Extract the (X, Y) coordinate from the center of the cell holding the provided text.  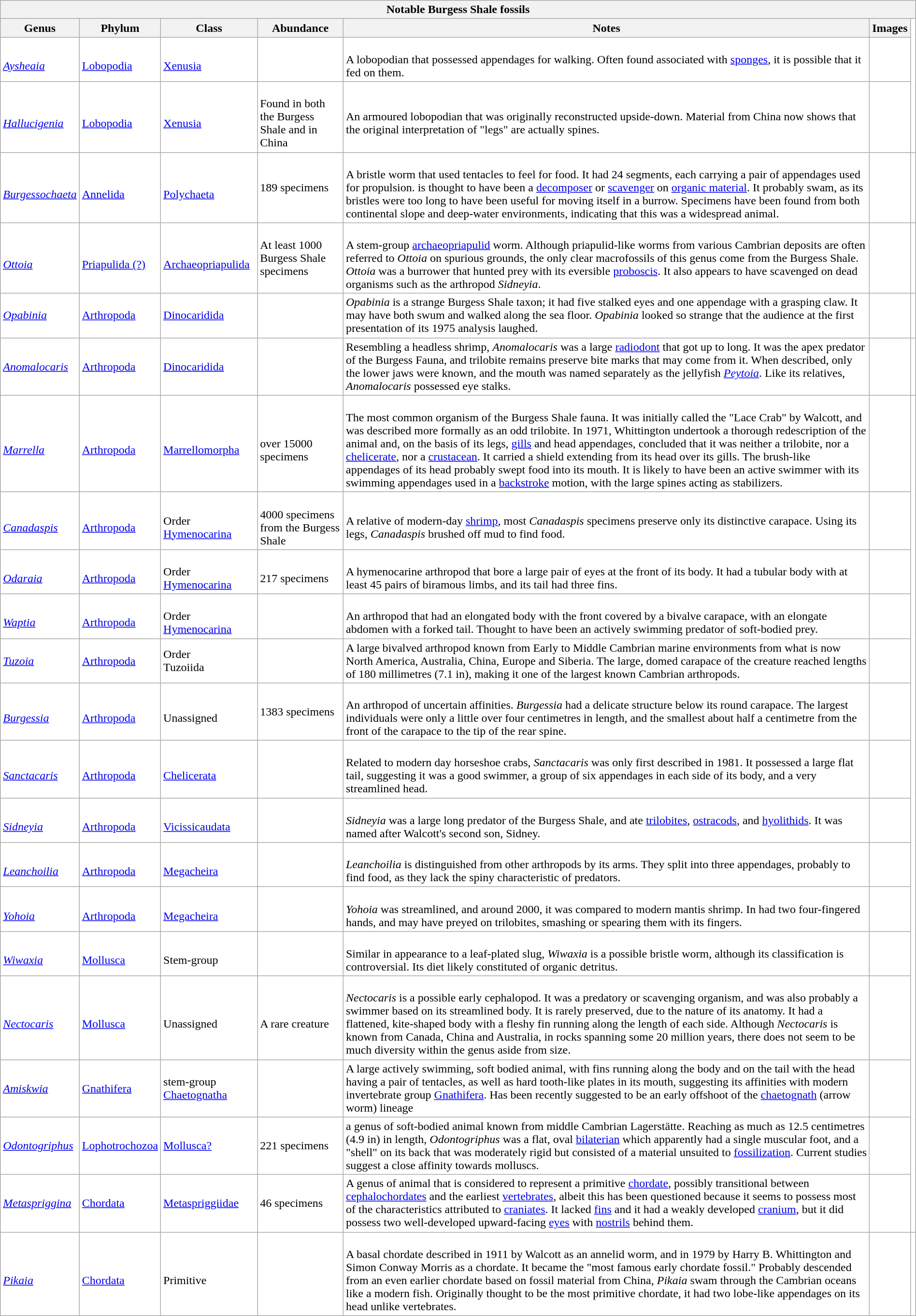
Odontogriphus (40, 1146)
Primitive (209, 1273)
OrderTuzoiida (209, 661)
4000 specimens from the Burgess Shale (301, 521)
Metaspriggina (40, 1203)
Marrellomorpha (209, 443)
A lobopodian that possessed appendages for walking. Often found associated with sponges, it is possible that it fed on them. (606, 59)
1383 specimens (301, 712)
Mollusca? (209, 1146)
Aysheaia (40, 59)
Yohoia (40, 909)
46 specimens (301, 1203)
189 specimens (301, 187)
Gnathifera (120, 1088)
Tuzoia (40, 661)
over 15000 specimens (301, 443)
A rare creature (301, 1017)
Lophotrochozoa (120, 1146)
Burgessochaeta (40, 187)
Annelida (120, 187)
Notes (606, 28)
Ottoia (40, 258)
Vicissicaudata (209, 820)
Canadaspis (40, 521)
Class (209, 28)
Pikaia (40, 1273)
Marrella (40, 443)
Hallucigenia (40, 117)
Chelicerata (209, 769)
Anomalocaris (40, 366)
Notable Burgess Shale fossils (458, 10)
Wiwaxia (40, 954)
Sidneyia (40, 820)
Leanchoilia (40, 865)
Priapulida (?) (120, 258)
217 specimens (301, 572)
Opabinia (40, 315)
Phylum (120, 28)
Archaeopriapulida (209, 258)
Images (890, 28)
Found in both the Burgess Shale and in China (301, 117)
Amiskwia (40, 1088)
Sanctacaris (40, 769)
At least 1000 Burgess Shale specimens (301, 258)
Odaraia (40, 572)
Genus (40, 28)
stem-group Chaetognatha (209, 1088)
221 specimens (301, 1146)
Polychaeta (209, 187)
Burgessia (40, 712)
Abundance (301, 28)
Stem-group (209, 954)
Metaspriggiidae (209, 1203)
Waptia (40, 616)
Nectocaris (40, 1017)
